Extract the (X, Y) coordinate from the center of the cell holding the provided text.  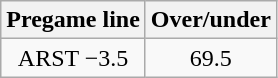
Pregame line (74, 20)
69.5 (210, 58)
ARST −3.5 (74, 58)
Over/under (210, 20)
